Provide the [x, y] coordinate of the cell's center where the given text is located.  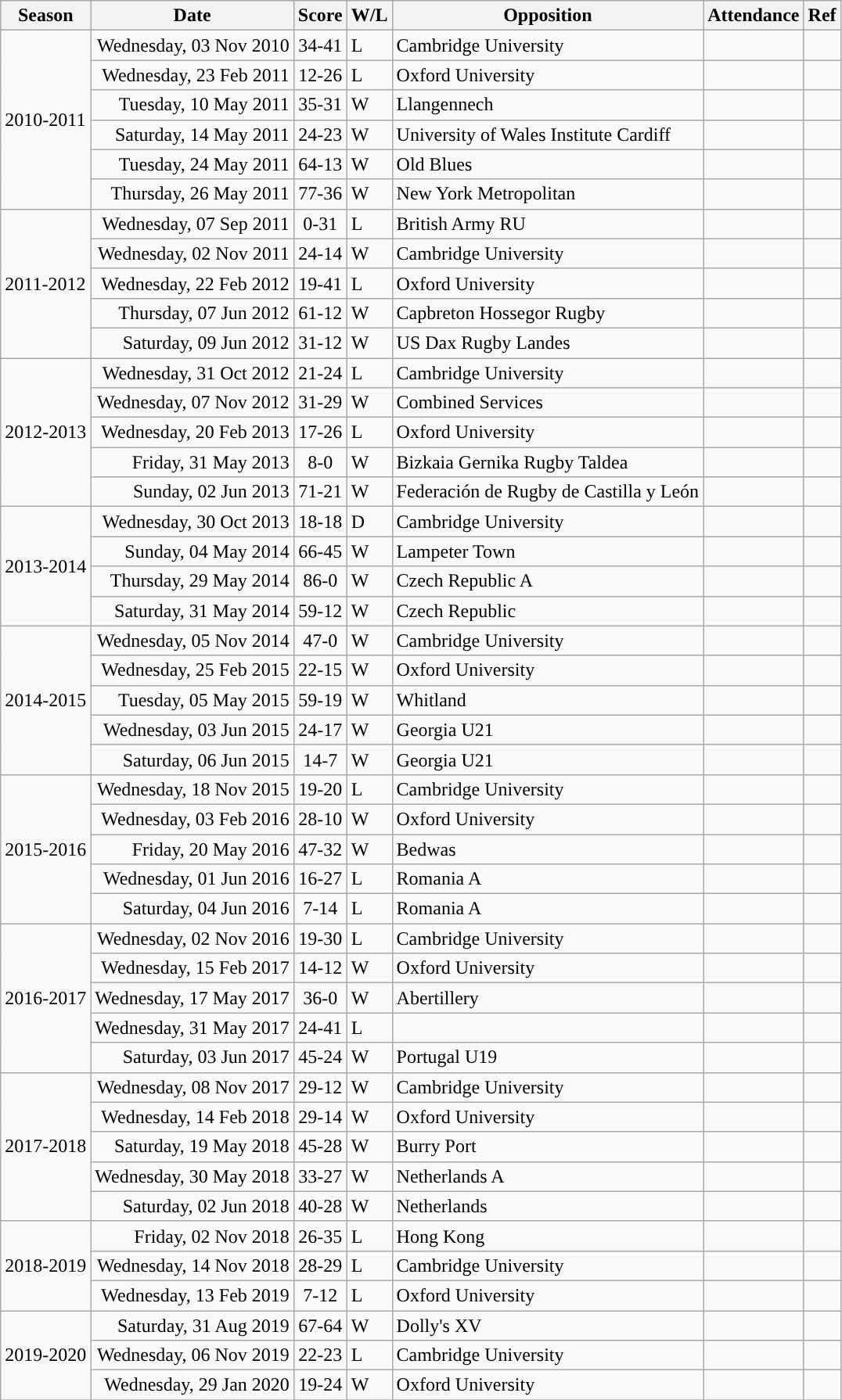
Wednesday, 14 Feb 2018 [193, 1117]
Wednesday, 31 May 2017 [193, 1028]
61-12 [320, 313]
Wednesday, 03 Nov 2010 [193, 45]
Wednesday, 22 Feb 2012 [193, 283]
24-17 [320, 730]
35-31 [320, 105]
Wednesday, 15 Feb 2017 [193, 968]
71-21 [320, 492]
21-24 [320, 373]
2019-2020 [45, 1355]
Burry Port [548, 1147]
Date [193, 16]
Wednesday, 31 Oct 2012 [193, 373]
Tuesday, 24 May 2011 [193, 164]
29-12 [320, 1087]
31-12 [320, 343]
Wednesday, 20 Feb 2013 [193, 433]
22-15 [320, 670]
Bedwas [548, 849]
Old Blues [548, 164]
New York Metropolitan [548, 194]
Capbreton Hossegor Rugby [548, 313]
Netherlands A [548, 1176]
16-27 [320, 879]
24-41 [320, 1028]
45-24 [320, 1057]
Friday, 02 Nov 2018 [193, 1236]
Wednesday, 25 Feb 2015 [193, 670]
Saturday, 19 May 2018 [193, 1147]
Attendance [754, 16]
24-23 [320, 135]
Saturday, 04 Jun 2016 [193, 909]
22-23 [320, 1355]
University of Wales Institute Cardiff [548, 135]
Wednesday, 17 May 2017 [193, 998]
Dolly's XV [548, 1326]
Hong Kong [548, 1236]
Wednesday, 07 Nov 2012 [193, 403]
Saturday, 31 May 2014 [193, 611]
59-12 [320, 611]
28-10 [320, 819]
Friday, 31 May 2013 [193, 462]
Wednesday, 03 Feb 2016 [193, 819]
17-26 [320, 433]
7-14 [320, 909]
64-13 [320, 164]
19-30 [320, 939]
2015-2016 [45, 849]
28-29 [320, 1265]
2016-2017 [45, 998]
33-27 [320, 1176]
Wednesday, 02 Nov 2011 [193, 253]
British Army RU [548, 224]
Thursday, 07 Jun 2012 [193, 313]
2014-2015 [45, 700]
66-45 [320, 551]
Wednesday, 02 Nov 2016 [193, 939]
Wednesday, 14 Nov 2018 [193, 1265]
47-0 [320, 641]
Sunday, 02 Jun 2013 [193, 492]
D [369, 522]
Tuesday, 05 May 2015 [193, 700]
Thursday, 29 May 2014 [193, 581]
59-19 [320, 700]
36-0 [320, 998]
Czech Republic [548, 611]
Opposition [548, 16]
W/L [369, 16]
Saturday, 03 Jun 2017 [193, 1057]
2012-2013 [45, 433]
Score [320, 16]
Wednesday, 06 Nov 2019 [193, 1355]
2017-2018 [45, 1147]
Wednesday, 18 Nov 2015 [193, 789]
24-14 [320, 253]
Saturday, 31 Aug 2019 [193, 1326]
Wednesday, 08 Nov 2017 [193, 1087]
2011-2012 [45, 283]
Bizkaia Gernika Rugby Taldea [548, 462]
Wednesday, 07 Sep 2011 [193, 224]
Saturday, 14 May 2011 [193, 135]
Llangennech [548, 105]
77-36 [320, 194]
Wednesday, 29 Jan 2020 [193, 1385]
40-28 [320, 1206]
29-14 [320, 1117]
Wednesday, 05 Nov 2014 [193, 641]
8-0 [320, 462]
Wednesday, 23 Feb 2011 [193, 75]
45-28 [320, 1147]
2013-2014 [45, 566]
12-26 [320, 75]
14-12 [320, 968]
Tuesday, 10 May 2011 [193, 105]
US Dax Rugby Landes [548, 343]
Wednesday, 30 May 2018 [193, 1176]
Abertillery [548, 998]
Ref [822, 16]
Combined Services [548, 403]
Thursday, 26 May 2011 [193, 194]
Czech Republic A [548, 581]
0-31 [320, 224]
19-24 [320, 1385]
Federación de Rugby de Castilla y León [548, 492]
Wednesday, 03 Jun 2015 [193, 730]
Saturday, 02 Jun 2018 [193, 1206]
7-12 [320, 1295]
31-29 [320, 403]
Portugal U19 [548, 1057]
Netherlands [548, 1206]
Sunday, 04 May 2014 [193, 551]
86-0 [320, 581]
2010-2011 [45, 120]
34-41 [320, 45]
Wednesday, 30 Oct 2013 [193, 522]
Whitland [548, 700]
19-20 [320, 789]
26-35 [320, 1236]
Friday, 20 May 2016 [193, 849]
2018-2019 [45, 1265]
19-41 [320, 283]
14-7 [320, 759]
Wednesday, 13 Feb 2019 [193, 1295]
Wednesday, 01 Jun 2016 [193, 879]
47-32 [320, 849]
Season [45, 16]
18-18 [320, 522]
Saturday, 06 Jun 2015 [193, 759]
Lampeter Town [548, 551]
67-64 [320, 1326]
Saturday, 09 Jun 2012 [193, 343]
